Search for the cell housing the specified text and yield its (x, y) center coordinate. 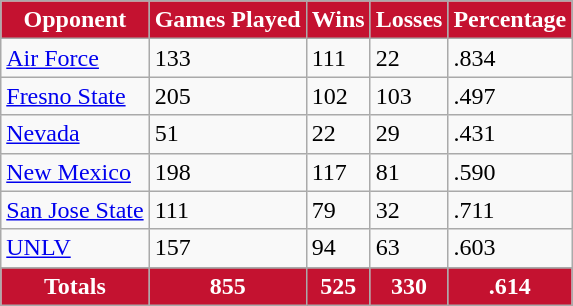
.711 (510, 210)
Percentage (510, 20)
.590 (510, 172)
51 (228, 134)
Games Played (228, 20)
Air Force (75, 58)
79 (338, 210)
.431 (510, 134)
.603 (510, 248)
32 (409, 210)
Wins (338, 20)
103 (409, 96)
.834 (510, 58)
Opponent (75, 20)
.614 (510, 286)
Nevada (75, 134)
Fresno State (75, 96)
San Jose State (75, 210)
855 (228, 286)
117 (338, 172)
UNLV (75, 248)
63 (409, 248)
81 (409, 172)
94 (338, 248)
102 (338, 96)
29 (409, 134)
Totals (75, 286)
.497 (510, 96)
New Mexico (75, 172)
525 (338, 286)
Losses (409, 20)
157 (228, 248)
198 (228, 172)
330 (409, 286)
205 (228, 96)
133 (228, 58)
